Search for the cell housing the specified text and yield its [x, y] center coordinate. 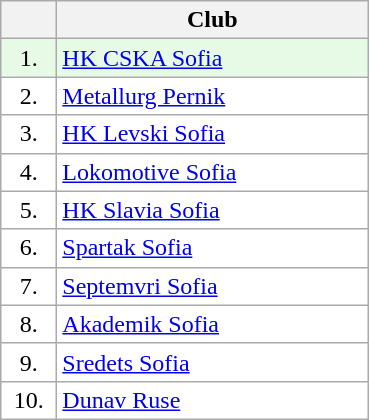
Septemvri Sofia [212, 286]
4. [29, 172]
8. [29, 324]
Metallurg Pernik [212, 96]
Akademik Sofia [212, 324]
HK Levski Sofia [212, 134]
Lokomotive Sofia [212, 172]
9. [29, 362]
6. [29, 248]
Dunav Ruse [212, 400]
HK Slavia Sofia [212, 210]
7. [29, 286]
10. [29, 400]
5. [29, 210]
Sredets Sofia [212, 362]
HK CSKA Sofia [212, 58]
3. [29, 134]
Spartak Sofia [212, 248]
1. [29, 58]
Club [212, 20]
2. [29, 96]
